Return [X, Y] of the center of cell containing provided text 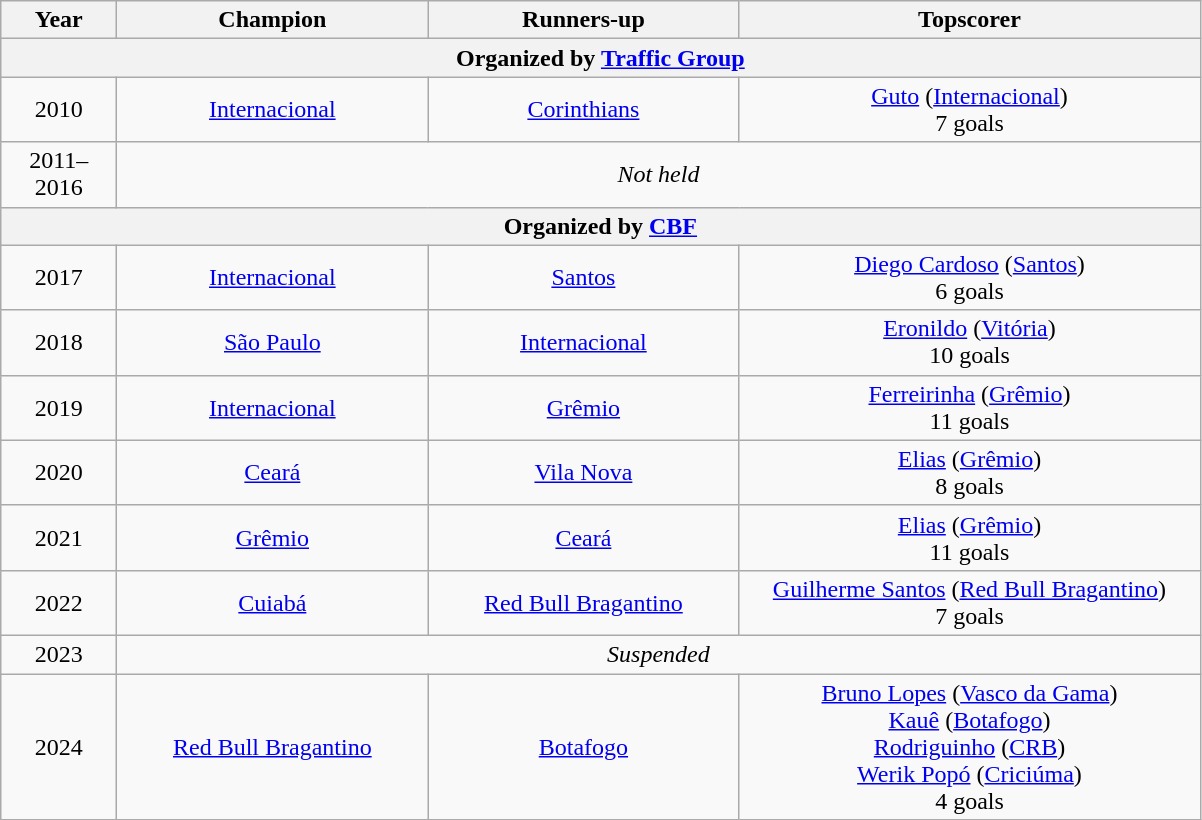
Santos [584, 278]
Champion [272, 20]
Bruno Lopes (Vasco da Gama)Kauê (Botafogo)Rodriguinho (CRB)Werik Popó (Criciúma)4 goals [970, 747]
2021 [59, 538]
2019 [59, 408]
Diego Cardoso (Santos)6 goals [970, 278]
Runners-up [584, 20]
Elias (Grêmio)8 goals [970, 472]
Suspended [658, 654]
2011–2016 [59, 174]
Cuiabá [272, 602]
Organized by CBF [600, 226]
2022 [59, 602]
São Paulo [272, 342]
2010 [59, 110]
2023 [59, 654]
2018 [59, 342]
Topscorer [970, 20]
Eronildo (Vitória)10 goals [970, 342]
Ferreirinha (Grêmio)11 goals [970, 408]
Not held [658, 174]
Guto (Internacional)7 goals [970, 110]
Elias (Grêmio)11 goals [970, 538]
Corinthians [584, 110]
Organized by Traffic Group [600, 58]
Vila Nova [584, 472]
2020 [59, 472]
Year [59, 20]
Guilherme Santos (Red Bull Bragantino)7 goals [970, 602]
2017 [59, 278]
Botafogo [584, 747]
2024 [59, 747]
